Locate the cell with the specified text and output its (x, y) center coordinate. 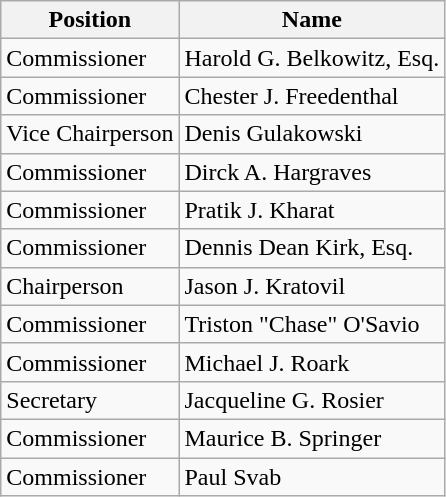
Harold G. Belkowitz, Esq. (312, 58)
Maurice B. Springer (312, 438)
Chester J. Freedenthal (312, 96)
Michael J. Roark (312, 362)
Jacqueline G. Rosier (312, 400)
Triston "Chase" O'Savio (312, 324)
Position (90, 20)
Vice Chairperson (90, 134)
Denis Gulakowski (312, 134)
Paul Svab (312, 477)
Dennis Dean Kirk, Esq. (312, 248)
Pratik J. Kharat (312, 210)
Chairperson (90, 286)
Secretary (90, 400)
Jason J. Kratovil (312, 286)
Name (312, 20)
Dirck A. Hargraves (312, 172)
